Search for the cell housing the specified text and yield its (x, y) center coordinate. 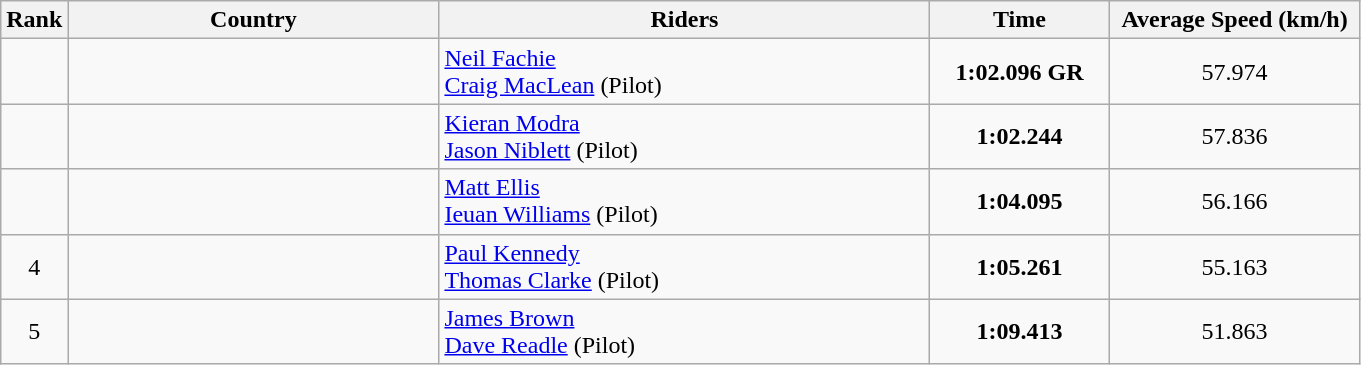
1:02.244 (1020, 136)
51.863 (1234, 332)
1:05.261 (1020, 266)
57.836 (1234, 136)
Country (254, 20)
Matt EllisIeuan Williams (Pilot) (684, 202)
57.974 (1234, 72)
55.163 (1234, 266)
Neil FachieCraig MacLean (Pilot) (684, 72)
Riders (684, 20)
Average Speed (km/h) (1234, 20)
Rank (34, 20)
1:09.413 (1020, 332)
1:04.095 (1020, 202)
56.166 (1234, 202)
Time (1020, 20)
1:02.096 GR (1020, 72)
5 (34, 332)
4 (34, 266)
James BrownDave Readle (Pilot) (684, 332)
Kieran ModraJason Niblett (Pilot) (684, 136)
Paul KennedyThomas Clarke (Pilot) (684, 266)
